Find where the given text appears and provide that cell's center as (X, Y) coordinate. 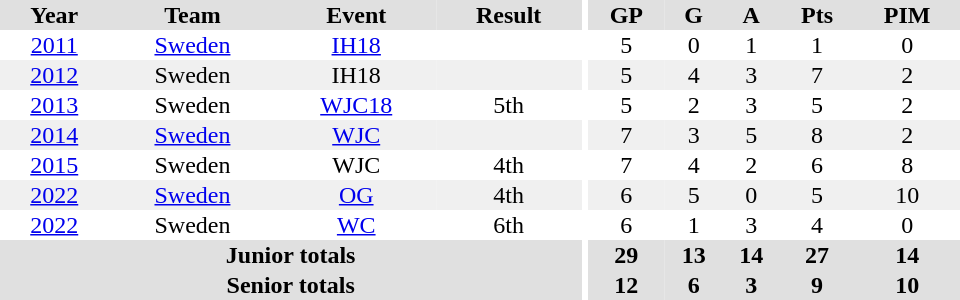
29 (626, 255)
2012 (54, 75)
PIM (907, 15)
6th (508, 225)
Junior totals (290, 255)
5th (508, 105)
Senior totals (290, 285)
27 (817, 255)
2011 (54, 45)
Event (356, 15)
OG (356, 195)
9 (817, 285)
WJC18 (356, 105)
Result (508, 15)
G (694, 15)
12 (626, 285)
WC (356, 225)
GP (626, 15)
Pts (817, 15)
2014 (54, 135)
A (750, 15)
Team (192, 15)
Year (54, 15)
2013 (54, 105)
13 (694, 255)
2015 (54, 165)
